Scan for the cell matching the given text and deliver its (X, Y) coordinate at center. 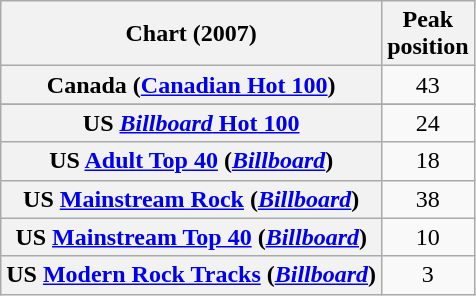
10 (428, 237)
38 (428, 199)
3 (428, 275)
43 (428, 85)
Canada (Canadian Hot 100) (192, 85)
US Adult Top 40 (Billboard) (192, 161)
Peakposition (428, 34)
US Mainstream Rock (Billboard) (192, 199)
US Billboard Hot 100 (192, 123)
18 (428, 161)
24 (428, 123)
US Mainstream Top 40 (Billboard) (192, 237)
Chart (2007) (192, 34)
US Modern Rock Tracks (Billboard) (192, 275)
